Determine the [X, Y] coordinate at the center of the cell enclosing the given text.  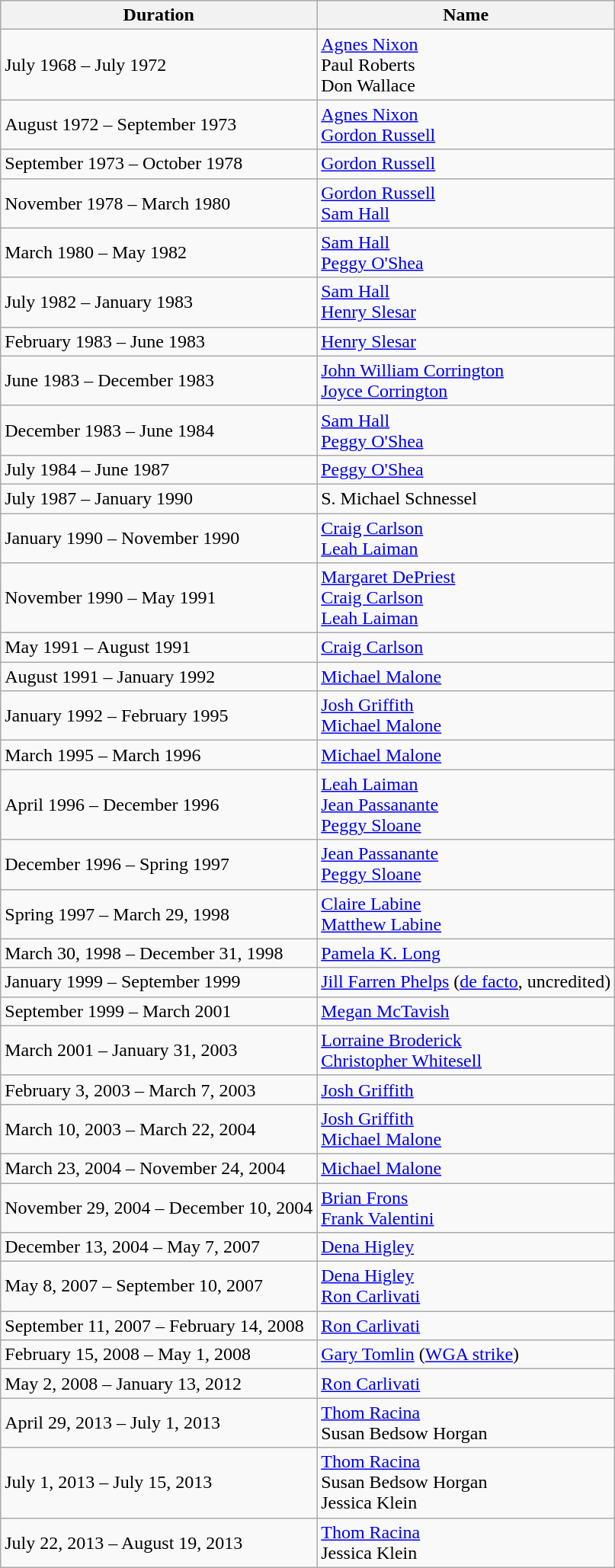
March 10, 2003 – March 22, 2004 [159, 1129]
Josh Griffith [466, 1090]
Craig Carlson [466, 648]
Thom Racina Susan Bedsow Horgan Jessica Klein [466, 1483]
November 1990 – May 1991 [159, 598]
Sam HallHenry Slesar [466, 302]
September 1973 – October 1978 [159, 164]
Spring 1997 – March 29, 1998 [159, 914]
Margaret DePriestCraig CarlsonLeah Laiman [466, 598]
January 1990 – November 1990 [159, 538]
Jill Farren Phelps (de facto, uncredited) [466, 982]
John William CorringtonJoyce Corrington [466, 381]
May 8, 2007 – September 10, 2007 [159, 1286]
June 1983 – December 1983 [159, 381]
August 1972 – September 1973 [159, 125]
July 1982 – January 1983 [159, 302]
July 1, 2013 – July 15, 2013 [159, 1483]
Gary Tomlin (WGA strike) [466, 1355]
April 29, 2013 – July 1, 2013 [159, 1423]
September 1999 – March 2001 [159, 1011]
Duration [159, 15]
Brian FronsFrank Valentini [466, 1207]
September 11, 2007 – February 14, 2008 [159, 1326]
December 13, 2004 – May 7, 2007 [159, 1247]
Claire LabineMatthew Labine [466, 914]
Henry Slesar [466, 341]
July 1984 – June 1987 [159, 469]
S. Michael Schnessel [466, 498]
February 1983 – June 1983 [159, 341]
Peggy O'Shea [466, 469]
Gordon Russell [466, 164]
Leah LaimanJean PassanantePeggy Sloane [466, 805]
Megan McTavish [466, 1011]
November 1978 – March 1980 [159, 203]
August 1991 – January 1992 [159, 677]
March 1980 – May 1982 [159, 253]
Thom Racina Susan Bedsow Horgan [466, 1423]
May 2, 2008 – January 13, 2012 [159, 1384]
Pamela K. Long [466, 953]
Dena HigleyRon Carlivati [466, 1286]
December 1983 – June 1984 [159, 430]
November 29, 2004 – December 10, 2004 [159, 1207]
Thom Racina Jessica Klein [466, 1542]
April 1996 – December 1996 [159, 805]
July 1968 – July 1972 [159, 65]
February 3, 2003 – March 7, 2003 [159, 1090]
July 1987 – January 1990 [159, 498]
March 1995 – March 1996 [159, 755]
Jean PassanantePeggy Sloane [466, 864]
December 1996 – Spring 1997 [159, 864]
February 15, 2008 – May 1, 2008 [159, 1355]
Lorraine BroderickChristopher Whitesell [466, 1050]
Name [466, 15]
Agnes NixonPaul RobertsDon Wallace [466, 65]
July 22, 2013 – August 19, 2013 [159, 1542]
January 1992 – February 1995 [159, 716]
March 23, 2004 – November 24, 2004 [159, 1168]
Gordon RussellSam Hall [466, 203]
March 2001 – January 31, 2003 [159, 1050]
Craig CarlsonLeah Laiman [466, 538]
January 1999 – September 1999 [159, 982]
March 30, 1998 – December 31, 1998 [159, 953]
Agnes NixonGordon Russell [466, 125]
May 1991 – August 1991 [159, 648]
Dena Higley [466, 1247]
